Return (x, y) of the center of cell containing provided text 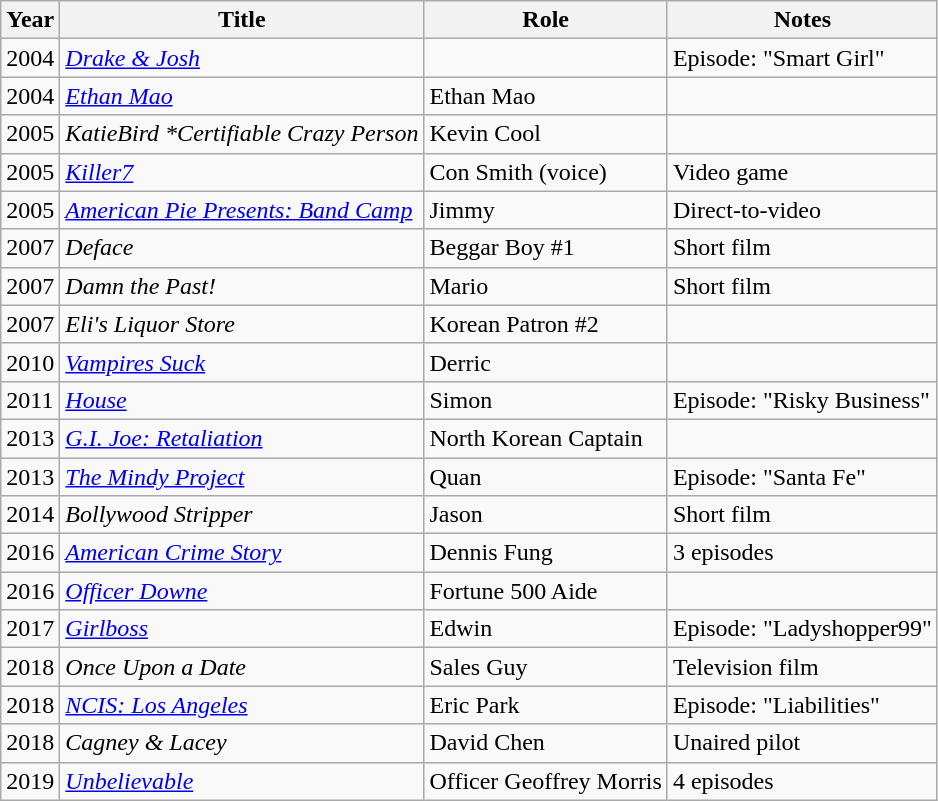
Deface (242, 248)
American Pie Presents: Band Camp (242, 210)
Episode: "Santa Fe" (802, 477)
David Chen (546, 743)
3 episodes (802, 553)
Con Smith (voice) (546, 172)
Killer7 (242, 172)
Episode: "Risky Business" (802, 400)
Year (30, 20)
Episode: "Ladyshopper99" (802, 629)
G.I. Joe: Retaliation (242, 438)
2010 (30, 362)
Notes (802, 20)
2014 (30, 515)
Title (242, 20)
2011 (30, 400)
NCIS: Los Angeles (242, 705)
Simon (546, 400)
Fortune 500 Aide (546, 591)
Drake & Josh (242, 58)
Girlboss (242, 629)
KatieBird *Certifiable Crazy Person (242, 134)
Television film (802, 667)
American Crime Story (242, 553)
Bollywood Stripper (242, 515)
Edwin (546, 629)
Dennis Fung (546, 553)
Officer Downe (242, 591)
Jason (546, 515)
Officer Geoffrey Morris (546, 781)
Unaired pilot (802, 743)
Damn the Past! (242, 286)
Quan (546, 477)
Unbelievable (242, 781)
Episode: "Smart Girl" (802, 58)
Cagney & Lacey (242, 743)
Mario (546, 286)
The Mindy Project (242, 477)
Kevin Cool (546, 134)
Role (546, 20)
House (242, 400)
Eli's Liquor Store (242, 324)
Video game (802, 172)
Beggar Boy #1 (546, 248)
Korean Patron #2 (546, 324)
4 episodes (802, 781)
North Korean Captain (546, 438)
Derric (546, 362)
Episode: "Liabilities" (802, 705)
2017 (30, 629)
Once Upon a Date (242, 667)
Eric Park (546, 705)
Sales Guy (546, 667)
2019 (30, 781)
Jimmy (546, 210)
Vampires Suck (242, 362)
Direct-to-video (802, 210)
